Find where the given text appears and provide that cell's center as [x, y] coordinate. 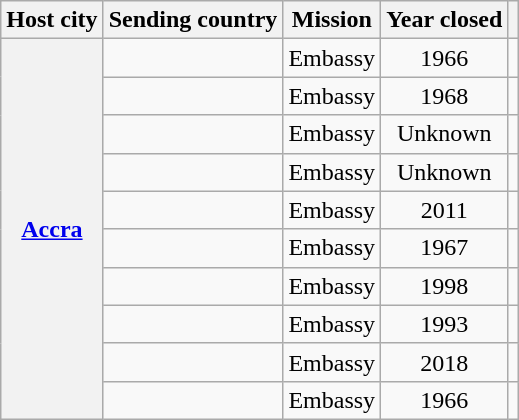
2018 [444, 362]
Host city [52, 20]
Year closed [444, 20]
1993 [444, 324]
Sending country [193, 20]
1967 [444, 248]
1998 [444, 286]
2011 [444, 210]
Accra [52, 230]
1968 [444, 96]
Mission [332, 20]
